Scan for the cell matching the given text and deliver its (X, Y) coordinate at center. 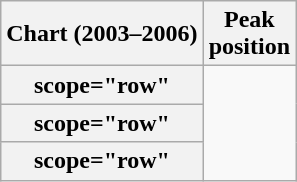
Peakposition (249, 34)
Chart (2003–2006) (102, 34)
